Determine the (x, y) coordinate at the center of the cell enclosing the given text.  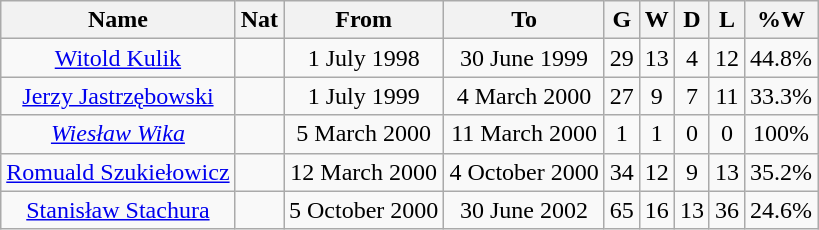
24.6% (780, 210)
16 (656, 210)
30 June 1999 (524, 58)
Jerzy Jastrzębowski (118, 96)
G (622, 20)
Stanisław Stachura (118, 210)
65 (622, 210)
5 October 2000 (364, 210)
34 (622, 172)
35.2% (780, 172)
1 July 1999 (364, 96)
29 (622, 58)
4 March 2000 (524, 96)
5 March 2000 (364, 134)
To (524, 20)
Name (118, 20)
4 (692, 58)
30 June 2002 (524, 210)
1 July 1998 (364, 58)
Nat (259, 20)
Wiesław Wika (118, 134)
4 October 2000 (524, 172)
33.3% (780, 96)
11 (726, 96)
%W (780, 20)
From (364, 20)
7 (692, 96)
27 (622, 96)
12 March 2000 (364, 172)
W (656, 20)
11 March 2000 (524, 134)
L (726, 20)
Romuald Szukiełowicz (118, 172)
Witold Kulik (118, 58)
100% (780, 134)
44.8% (780, 58)
36 (726, 210)
D (692, 20)
